Detect which cell encompasses the target text, then output its [x, y] center coordinate. 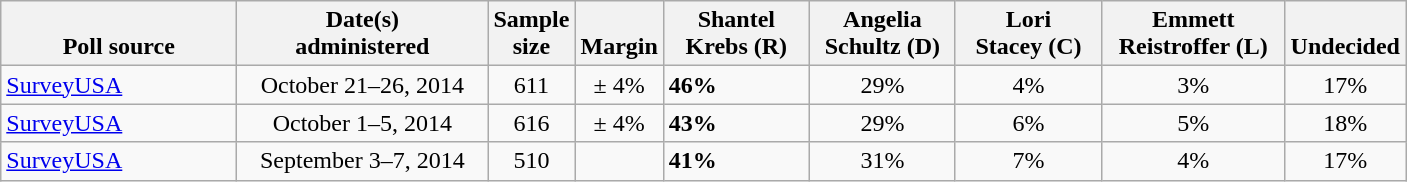
46% [736, 85]
31% [882, 161]
Margin [619, 34]
Date(s)administered [362, 34]
October 1–5, 2014 [362, 123]
616 [532, 123]
EmmettReistroffer (L) [1194, 34]
ShantelKrebs (R) [736, 34]
September 3–7, 2014 [362, 161]
Samplesize [532, 34]
611 [532, 85]
Poll source [119, 34]
5% [1194, 123]
18% [1345, 123]
Undecided [1345, 34]
510 [532, 161]
6% [1028, 123]
41% [736, 161]
AngeliaSchultz (D) [882, 34]
LoriStacey (C) [1028, 34]
43% [736, 123]
October 21–26, 2014 [362, 85]
7% [1028, 161]
3% [1194, 85]
